Pinpoint the cell where the given text exists, returning its (x, y) midpoint coordinate. 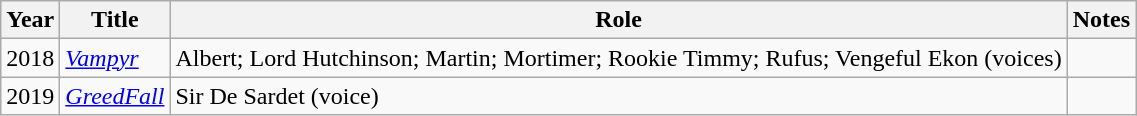
2018 (30, 58)
Sir De Sardet (voice) (618, 96)
GreedFall (115, 96)
Title (115, 20)
Albert; Lord Hutchinson; Martin; Mortimer; Rookie Timmy; Rufus; Vengeful Ekon (voices) (618, 58)
Year (30, 20)
2019 (30, 96)
Role (618, 20)
Notes (1101, 20)
Vampyr (115, 58)
